Return the [x, y] coordinate for the center point of the cell that contains the specified text.  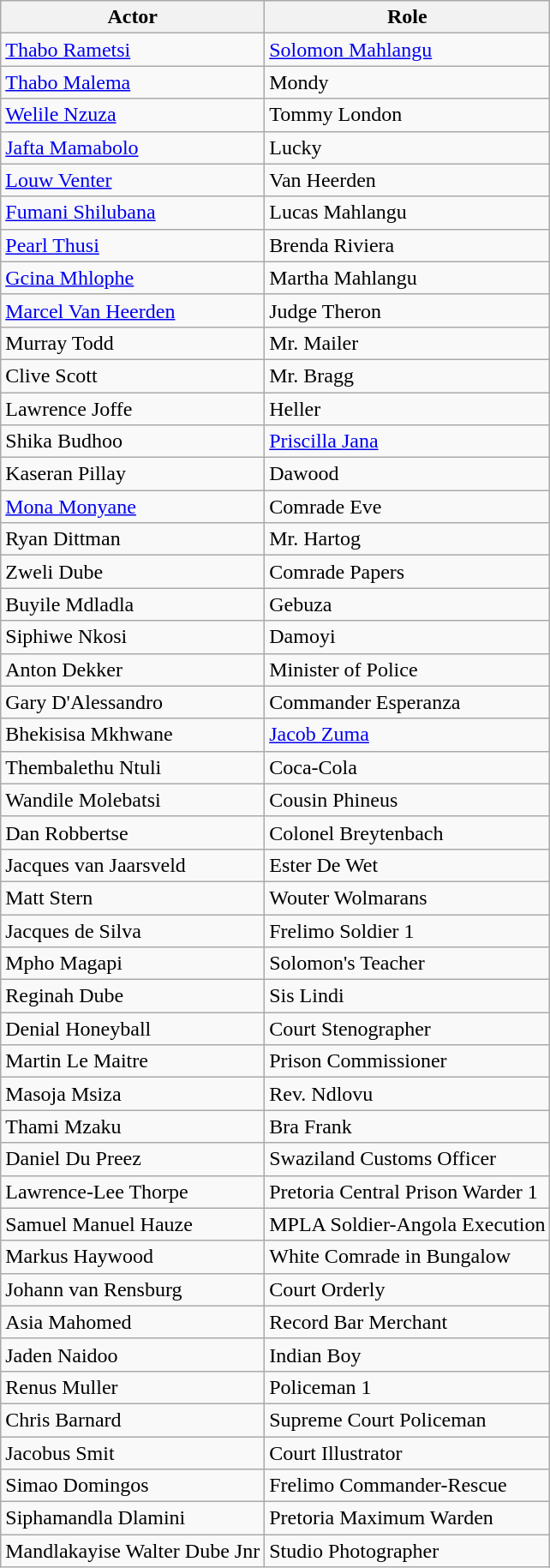
Bra Frank [408, 1126]
Jacob Zuma [408, 735]
Kaseran Pillay [133, 474]
Indian Boy [408, 1355]
Asia Mahomed [133, 1322]
Siphamandla Dlamini [133, 1518]
Studio Photographer [408, 1551]
Markus Haywood [133, 1257]
Swaziland Customs Officer [408, 1159]
Reginah Dube [133, 996]
Sis Lindi [408, 996]
Pretoria Maximum Warden [408, 1518]
Jacobus Smit [133, 1453]
Mona Monyane [133, 507]
Marcel Van Heerden [133, 310]
Bhekisisa Mkhwane [133, 735]
Johann van Rensburg [133, 1289]
Renus Muller [133, 1387]
Samuel Manuel Hauze [133, 1224]
Thembalethu Ntuli [133, 767]
Minister of Police [408, 670]
Colonel Breytenbach [408, 832]
Pearl Thusi [133, 245]
Gcina Mhlophe [133, 278]
Masoja Msiza [133, 1094]
Gary D'Alessandro [133, 702]
Dan Robbertse [133, 832]
Fumani Shilubana [133, 213]
Jaden Naidoo [133, 1355]
Tommy London [408, 115]
Rev. Ndlovu [408, 1094]
Dawood [408, 474]
Court Stenographer [408, 1029]
MPLA Soldier-Angola Execution [408, 1224]
Daniel Du Preez [133, 1159]
Brenda Riviera [408, 245]
Supreme Court Policeman [408, 1420]
White Comrade in Bungalow [408, 1257]
Wouter Wolmarans [408, 898]
Mpho Magapi [133, 964]
Priscilla Jana [408, 442]
Zweli Dube [133, 572]
Commander Esperanza [408, 702]
Comrade Eve [408, 507]
Solomon Mahlangu [408, 50]
Frelimo Commander-Rescue [408, 1486]
Lawrence-Lee Thorpe [133, 1192]
Ryan Dittman [133, 539]
Solomon's Teacher [408, 964]
Lawrence Joffe [133, 409]
Jacques de Silva [133, 930]
Simao Domingos [133, 1486]
Frelimo Soldier 1 [408, 930]
Welile Nzuza [133, 115]
Mr. Hartog [408, 539]
Martha Mahlangu [408, 278]
Siphiwe Nkosi [133, 637]
Role [408, 17]
Lucky [408, 147]
Jacques van Jaarsveld [133, 865]
Thabo Malema [133, 82]
Pretoria Central Prison Warder 1 [408, 1192]
Van Heerden [408, 180]
Clive Scott [133, 375]
Martin Le Maitre [133, 1061]
Thabo Rametsi [133, 50]
Wandile Molebatsi [133, 800]
Mr. Bragg [408, 375]
Matt Stern [133, 898]
Murray Todd [133, 343]
Louw Venter [133, 180]
Lucas Mahlangu [408, 213]
Judge Theron [408, 310]
Damoyi [408, 637]
Coca-Cola [408, 767]
Denial Honeyball [133, 1029]
Mr. Mailer [408, 343]
Buyile Mdladla [133, 604]
Actor [133, 17]
Prison Commissioner [408, 1061]
Mondy [408, 82]
Court Orderly [408, 1289]
Thami Mzaku [133, 1126]
Record Bar Merchant [408, 1322]
Jafta Mamabolo [133, 147]
Court Illustrator [408, 1453]
Shika Budhoo [133, 442]
Chris Barnard [133, 1420]
Mandlakayise Walter Dube Jnr [133, 1551]
Cousin Phineus [408, 800]
Comrade Papers [408, 572]
Anton Dekker [133, 670]
Gebuza [408, 604]
Heller [408, 409]
Ester De Wet [408, 865]
Policeman 1 [408, 1387]
